Search for the cell housing the specified text and yield its [x, y] center coordinate. 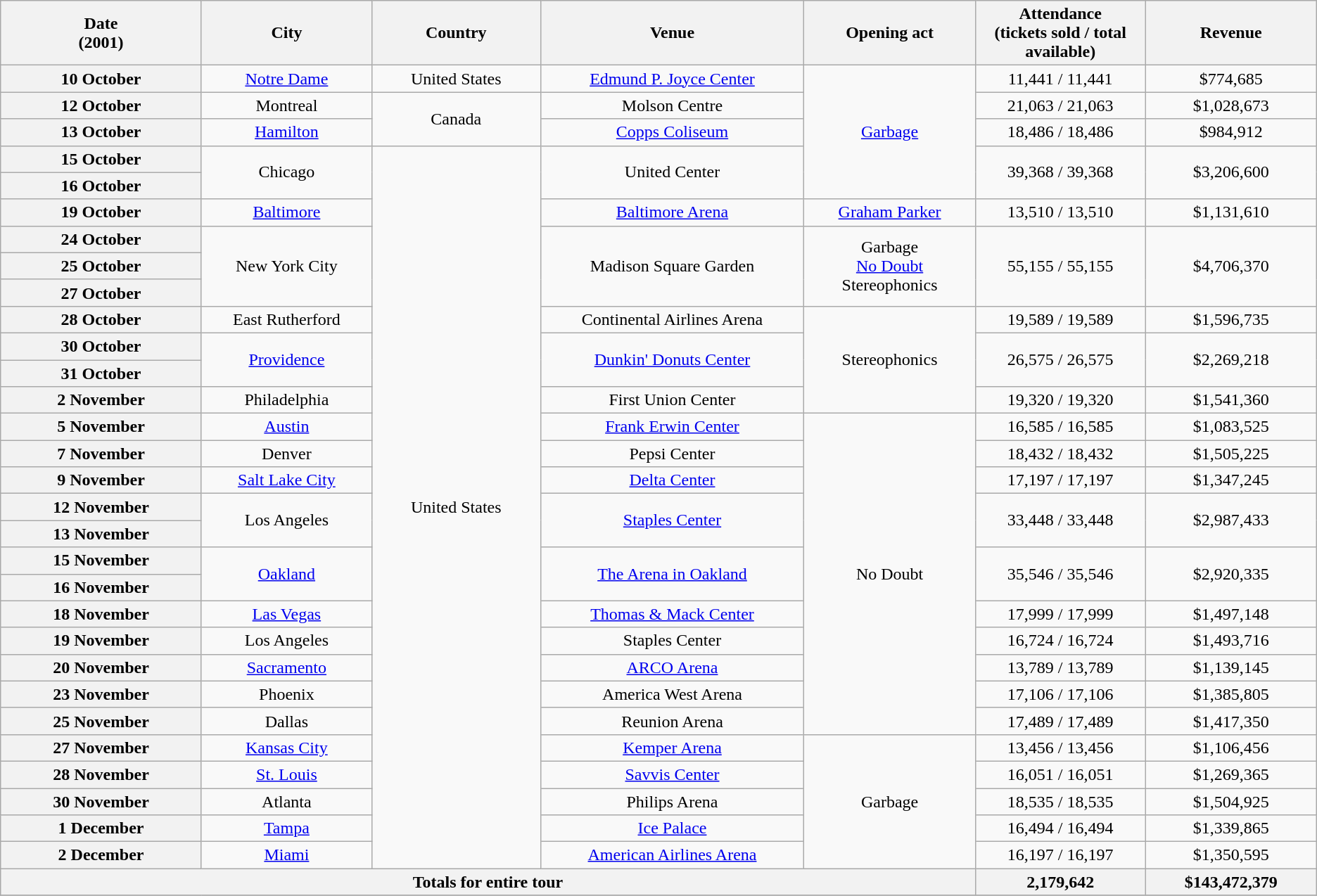
No Doubt [889, 574]
Baltimore [286, 212]
$3,206,600 [1231, 172]
19 November [101, 641]
13,456 / 13,456 [1060, 748]
55,155 / 55,155 [1060, 266]
$1,497,148 [1231, 614]
Venue [673, 33]
Phoenix [286, 694]
Pepsi Center [673, 454]
28 November [101, 774]
$4,706,370 [1231, 266]
Attendance (tickets sold / total available) [1060, 33]
7 November [101, 454]
16,585 / 16,585 [1060, 427]
Country [456, 33]
11,441 / 11,441 [1060, 79]
Kemper Arena [673, 748]
Dallas [286, 721]
$1,385,805 [1231, 694]
12 October [101, 105]
33,448 / 33,448 [1060, 520]
Reunion Arena [673, 721]
Ice Palace [673, 828]
GarbageNo DoubtStereophonics [889, 266]
27 October [101, 293]
17,999 / 17,999 [1060, 614]
American Airlines Arena [673, 855]
19 October [101, 212]
2 November [101, 400]
18,486 / 18,486 [1060, 132]
15 October [101, 159]
17,197 / 17,197 [1060, 480]
$1,347,245 [1231, 480]
12 November [101, 507]
Philadelphia [286, 400]
25 October [101, 266]
Sacramento [286, 667]
$1,028,673 [1231, 105]
$1,505,225 [1231, 454]
Madison Square Garden [673, 266]
Chicago [286, 172]
18,432 / 18,432 [1060, 454]
Savvis Center [673, 774]
$1,493,716 [1231, 641]
Kansas City [286, 748]
Miami [286, 855]
Providence [286, 359]
Copps Coliseum [673, 132]
13 October [101, 132]
31 October [101, 373]
18,535 / 18,535 [1060, 801]
23 November [101, 694]
$2,269,218 [1231, 359]
20 November [101, 667]
30 November [101, 801]
Salt Lake City [286, 480]
City [286, 33]
$1,139,145 [1231, 667]
First Union Center [673, 400]
Tampa [286, 828]
1 December [101, 828]
$1,131,610 [1231, 212]
17,489 / 17,489 [1060, 721]
Austin [286, 427]
19,589 / 19,589 [1060, 319]
16,197 / 16,197 [1060, 855]
Hamilton [286, 132]
9 November [101, 480]
$1,596,735 [1231, 319]
30 October [101, 346]
Thomas & Mack Center [673, 614]
East Rutherford [286, 319]
Baltimore Arena [673, 212]
Denver [286, 454]
16 November [101, 587]
$1,106,456 [1231, 748]
Stereophonics [889, 359]
$2,920,335 [1231, 574]
5 November [101, 427]
13,510 / 13,510 [1060, 212]
Edmund P. Joyce Center [673, 79]
Graham Parker [889, 212]
Atlanta [286, 801]
18 November [101, 614]
$143,472,379 [1231, 882]
$1,350,595 [1231, 855]
27 November [101, 748]
Delta Center [673, 480]
Philips Arena [673, 801]
28 October [101, 319]
Dunkin' Donuts Center [673, 359]
13,789 / 13,789 [1060, 667]
Opening act [889, 33]
Revenue [1231, 33]
Montreal [286, 105]
$1,083,525 [1231, 427]
$1,541,360 [1231, 400]
2,179,642 [1060, 882]
$1,269,365 [1231, 774]
Las Vegas [286, 614]
The Arena in Oakland [673, 574]
St. Louis [286, 774]
Frank Erwin Center [673, 427]
13 November [101, 534]
17,106 / 17,106 [1060, 694]
New York City [286, 266]
$984,912 [1231, 132]
$1,417,350 [1231, 721]
America West Arena [673, 694]
Oakland [286, 574]
Molson Centre [673, 105]
24 October [101, 239]
25 November [101, 721]
Continental Airlines Arena [673, 319]
15 November [101, 561]
Canada [456, 119]
2 December [101, 855]
$1,339,865 [1231, 828]
10 October [101, 79]
$2,987,433 [1231, 520]
United Center [673, 172]
16,724 / 16,724 [1060, 641]
26,575 / 26,575 [1060, 359]
ARCO Arena [673, 667]
$774,685 [1231, 79]
39,368 / 39,368 [1060, 172]
19,320 / 19,320 [1060, 400]
21,063 / 21,063 [1060, 105]
Date(2001) [101, 33]
Totals for entire tour [488, 882]
35,546 / 35,546 [1060, 574]
Notre Dame [286, 79]
16,494 / 16,494 [1060, 828]
16,051 / 16,051 [1060, 774]
16 October [101, 186]
$1,504,925 [1231, 801]
